Search for the cell housing the specified text and yield its [X, Y] center coordinate. 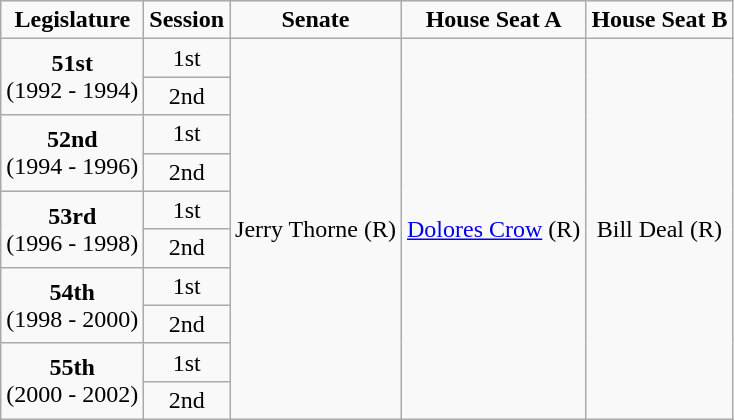
53rd (1996 - 1998) [72, 229]
52nd (1994 - 1996) [72, 153]
Session [187, 20]
Bill Deal (R) [660, 230]
Senate [316, 20]
55th (2000 - 2002) [72, 381]
Jerry Thorne (R) [316, 230]
54th (1998 - 2000) [72, 305]
Legislature [72, 20]
Dolores Crow (R) [493, 230]
House Seat A [493, 20]
House Seat B [660, 20]
51st (1992 - 1994) [72, 77]
